From the cell containing the given text, extract its center point as [x, y] coordinate. 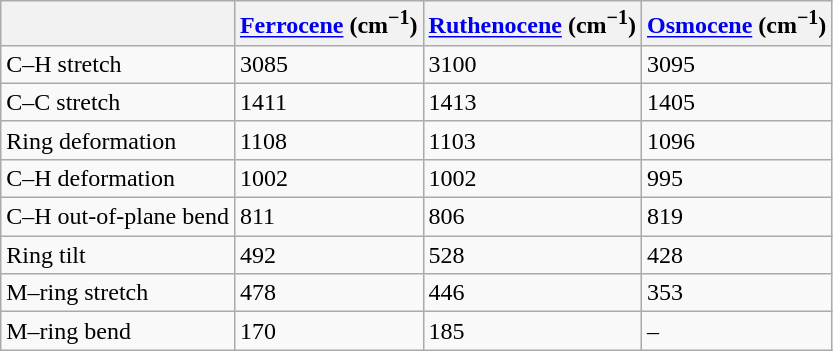
3085 [328, 64]
1405 [736, 102]
528 [532, 255]
478 [328, 293]
185 [532, 331]
1413 [532, 102]
1108 [328, 140]
170 [328, 331]
C–C stretch [118, 102]
C–H out-of-plane bend [118, 217]
Ferrocene (cm−1) [328, 24]
995 [736, 178]
Ruthenocene (cm−1) [532, 24]
811 [328, 217]
C–H stretch [118, 64]
819 [736, 217]
492 [328, 255]
Osmocene (cm−1) [736, 24]
446 [532, 293]
1411 [328, 102]
353 [736, 293]
M–ring bend [118, 331]
1096 [736, 140]
428 [736, 255]
3095 [736, 64]
806 [532, 217]
M–ring stretch [118, 293]
– [736, 331]
3100 [532, 64]
1103 [532, 140]
Ring tilt [118, 255]
C–H deformation [118, 178]
Ring deformation [118, 140]
